Detect which cell encompasses the target text, then output its (x, y) center coordinate. 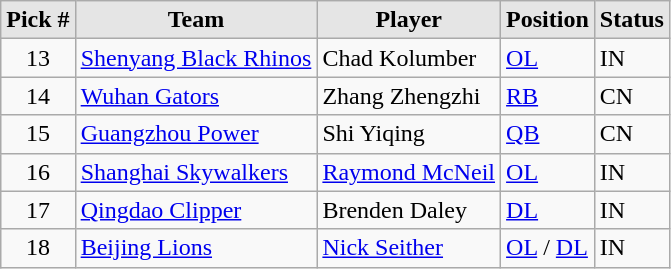
17 (38, 210)
Brenden Daley (409, 210)
Team (196, 20)
Status (632, 20)
OL / DL (548, 248)
Shanghai Skywalkers (196, 172)
RB (548, 96)
Wuhan Gators (196, 96)
Position (548, 20)
Chad Kolumber (409, 58)
DL (548, 210)
Shi Yiqing (409, 134)
Shenyang Black Rhinos (196, 58)
QB (548, 134)
Nick Seither (409, 248)
18 (38, 248)
Guangzhou Power (196, 134)
16 (38, 172)
Pick # (38, 20)
Beijing Lions (196, 248)
Zhang Zhengzhi (409, 96)
Qingdao Clipper (196, 210)
15 (38, 134)
13 (38, 58)
14 (38, 96)
Player (409, 20)
Raymond McNeil (409, 172)
